Provide the (x, y) coordinate of the cell's center where the given text is located.  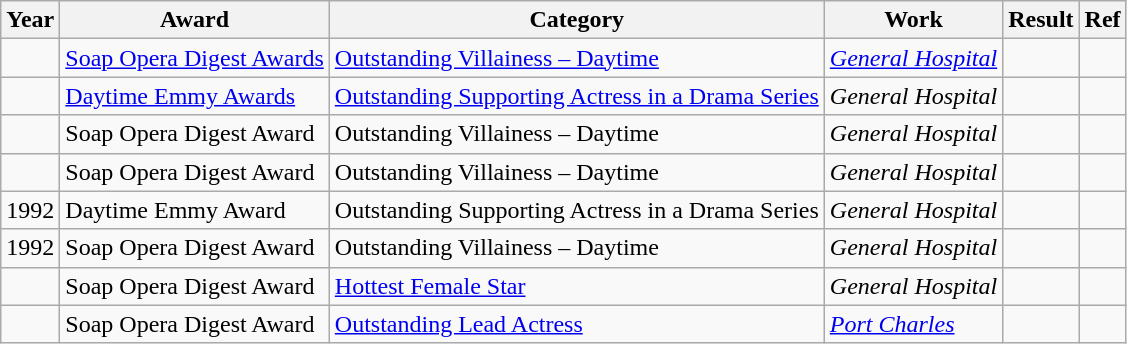
Port Charles (913, 324)
Work (913, 20)
Soap Opera Digest Awards (194, 58)
Award (194, 20)
Ref (1102, 20)
Outstanding Lead Actress (576, 324)
Daytime Emmy Awards (194, 96)
Result (1041, 20)
Category (576, 20)
Hottest Female Star (576, 286)
Year (30, 20)
Daytime Emmy Award (194, 210)
